Pinpoint the cell where the given text exists, returning its [x, y] midpoint coordinate. 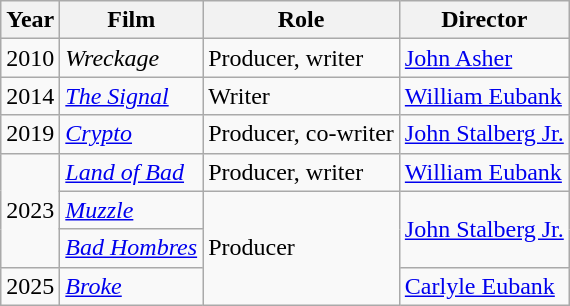
Broke [132, 286]
2014 [30, 96]
The Signal [132, 96]
Year [30, 20]
Producer, co-writer [302, 134]
2025 [30, 286]
2010 [30, 58]
2019 [30, 134]
Muzzle [132, 210]
Crypto [132, 134]
Wreckage [132, 58]
Producer [302, 248]
Role [302, 20]
Land of Bad [132, 172]
2023 [30, 210]
Film [132, 20]
John Asher [484, 58]
Bad Hombres [132, 248]
Carlyle Eubank [484, 286]
Director [484, 20]
Writer [302, 96]
